Return [X, Y] of the center of cell containing provided text 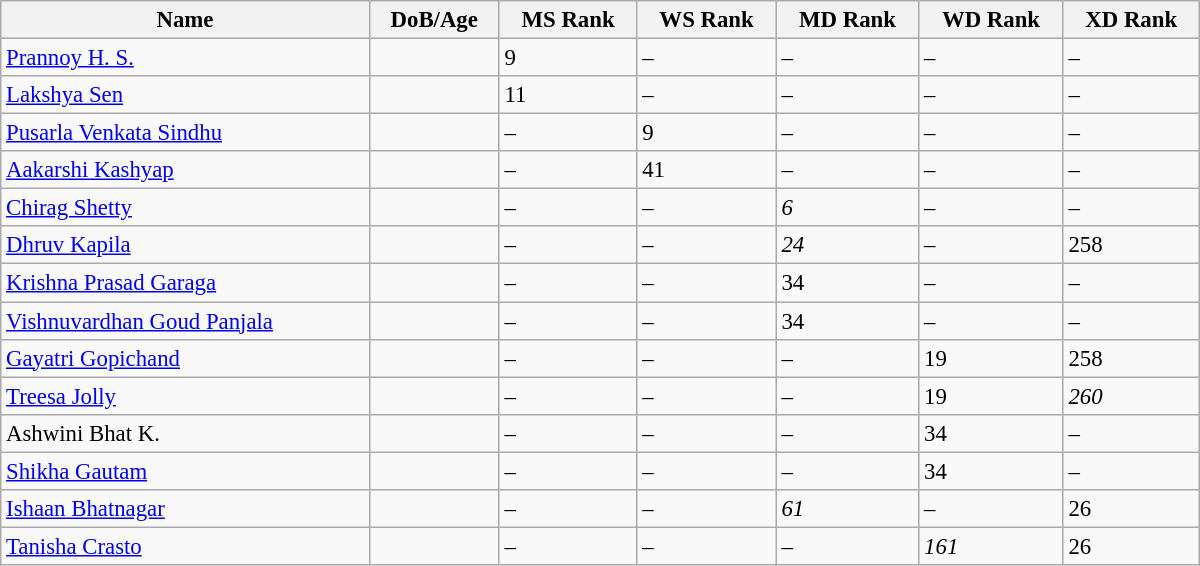
Treesa Jolly [185, 396]
Vishnuvardhan Goud Panjala [185, 321]
Dhruv Kapila [185, 245]
61 [848, 509]
24 [848, 245]
Ishaan Bhatnagar [185, 509]
41 [706, 170]
6 [848, 208]
Krishna Prasad Garaga [185, 283]
Aakarshi Kashyap [185, 170]
Pusarla Venkata Sindhu [185, 133]
Prannoy H. S. [185, 58]
260 [1131, 396]
WD Rank [991, 20]
Shikha Gautam [185, 471]
11 [568, 95]
Name [185, 20]
DoB/Age [434, 20]
161 [991, 546]
Tanisha Crasto [185, 546]
MD Rank [848, 20]
Lakshya Sen [185, 95]
WS Rank [706, 20]
MS Rank [568, 20]
Gayatri Gopichand [185, 358]
Chirag Shetty [185, 208]
XD Rank [1131, 20]
Ashwini Bhat K. [185, 433]
